For the text-containing cell, return its midpoint in [X, Y] coordinate format. 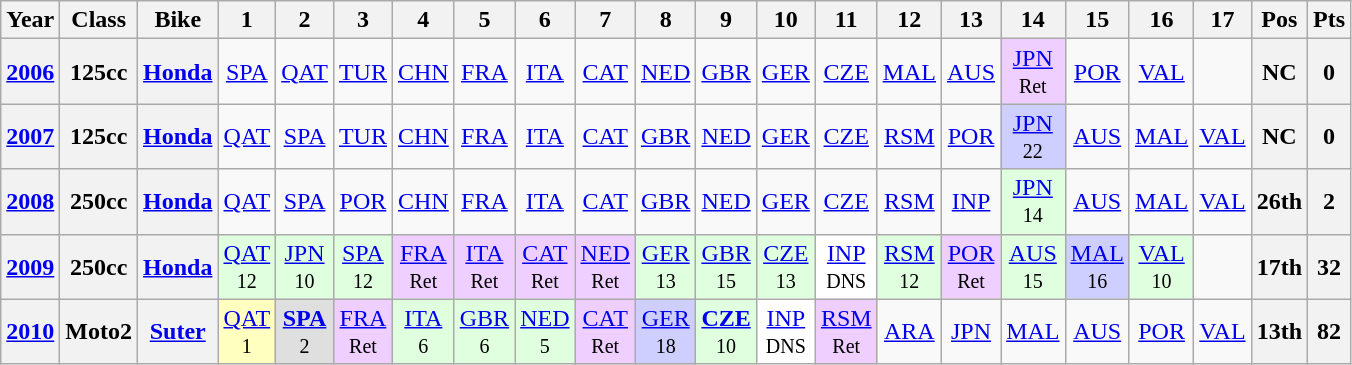
ITARet [484, 266]
1 [247, 20]
15 [1097, 20]
3 [362, 20]
Suter [178, 332]
CZE10 [726, 332]
JPNRet [1033, 72]
26th [1279, 202]
INP [972, 202]
13 [972, 20]
GBR6 [484, 332]
13th [1279, 332]
NEDRet [605, 266]
SPA2 [305, 332]
32 [1330, 266]
JPN10 [305, 266]
11 [846, 20]
2008 [30, 202]
Year [30, 20]
7 [605, 20]
VAL10 [1161, 266]
ARA [909, 332]
5 [484, 20]
82 [1330, 332]
GER13 [665, 266]
RSMRet [846, 332]
17th [1279, 266]
Moto2 [99, 332]
Pos [1279, 20]
14 [1033, 20]
9 [726, 20]
QAT12 [247, 266]
RSM12 [909, 266]
Pts [1330, 20]
6 [545, 20]
12 [909, 20]
GER18 [665, 332]
Bike [178, 20]
ITA6 [423, 332]
10 [786, 20]
CZE13 [786, 266]
4 [423, 20]
8 [665, 20]
JPN14 [1033, 202]
JPN22 [1033, 136]
2009 [30, 266]
2010 [30, 332]
PORRet [972, 266]
GBR15 [726, 266]
SPA12 [362, 266]
NED5 [545, 332]
AUS15 [1033, 266]
17 [1222, 20]
2007 [30, 136]
MAL16 [1097, 266]
2006 [30, 72]
QAT1 [247, 332]
Class [99, 20]
JPN [972, 332]
16 [1161, 20]
